From the cell containing the given text, extract its center point as (x, y) coordinate. 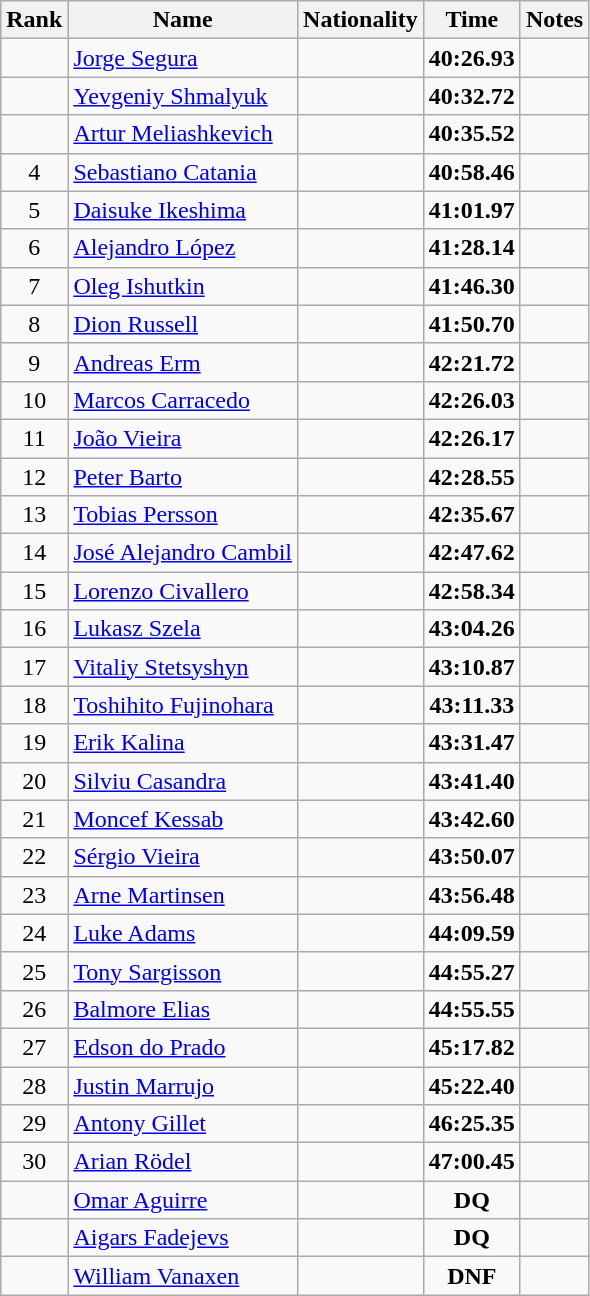
43:11.33 (472, 705)
15 (34, 591)
44:09.59 (472, 933)
Vitaliy Stetsyshyn (183, 667)
Moncef Kessab (183, 819)
7 (34, 286)
Daisuke Ikeshima (183, 210)
Arian Rödel (183, 1162)
4 (34, 172)
40:32.72 (472, 96)
Jorge Segura (183, 58)
18 (34, 705)
20 (34, 781)
Oleg Ishutkin (183, 286)
Lorenzo Civallero (183, 591)
44:55.55 (472, 1009)
42:26.17 (472, 438)
26 (34, 1009)
42:35.67 (472, 515)
29 (34, 1124)
24 (34, 933)
43:31.47 (472, 743)
Erik Kalina (183, 743)
14 (34, 553)
43:10.87 (472, 667)
Luke Adams (183, 933)
40:58.46 (472, 172)
Antony Gillet (183, 1124)
Time (472, 20)
42:26.03 (472, 400)
6 (34, 248)
46:25.35 (472, 1124)
45:22.40 (472, 1085)
Name (183, 20)
Yevgeniy Shmalyuk (183, 96)
30 (34, 1162)
42:28.55 (472, 477)
43:42.60 (472, 819)
Silviu Casandra (183, 781)
41:28.14 (472, 248)
5 (34, 210)
9 (34, 362)
Dion Russell (183, 324)
25 (34, 971)
40:35.52 (472, 134)
19 (34, 743)
43:04.26 (472, 629)
8 (34, 324)
Nationality (361, 20)
45:17.82 (472, 1047)
21 (34, 819)
Aigars Fadejevs (183, 1238)
42:21.72 (472, 362)
43:50.07 (472, 857)
Rank (34, 20)
41:46.30 (472, 286)
27 (34, 1047)
William Vanaxen (183, 1276)
Marcos Carracedo (183, 400)
Tony Sargisson (183, 971)
22 (34, 857)
43:56.48 (472, 895)
Edson do Prado (183, 1047)
40:26.93 (472, 58)
Toshihito Fujinohara (183, 705)
41:01.97 (472, 210)
16 (34, 629)
23 (34, 895)
Justin Marrujo (183, 1085)
13 (34, 515)
17 (34, 667)
João Vieira (183, 438)
José Alejandro Cambil (183, 553)
47:00.45 (472, 1162)
Artur Meliashkevich (183, 134)
12 (34, 477)
Sebastiano Catania (183, 172)
42:47.62 (472, 553)
Arne Martinsen (183, 895)
41:50.70 (472, 324)
Lukasz Szela (183, 629)
Alejandro López (183, 248)
10 (34, 400)
Sérgio Vieira (183, 857)
Tobias Persson (183, 515)
Andreas Erm (183, 362)
Omar Aguirre (183, 1200)
42:58.34 (472, 591)
Balmore Elias (183, 1009)
11 (34, 438)
28 (34, 1085)
43:41.40 (472, 781)
Peter Barto (183, 477)
44:55.27 (472, 971)
Notes (554, 20)
DNF (472, 1276)
